Return [x, y] of the center of cell containing provided text 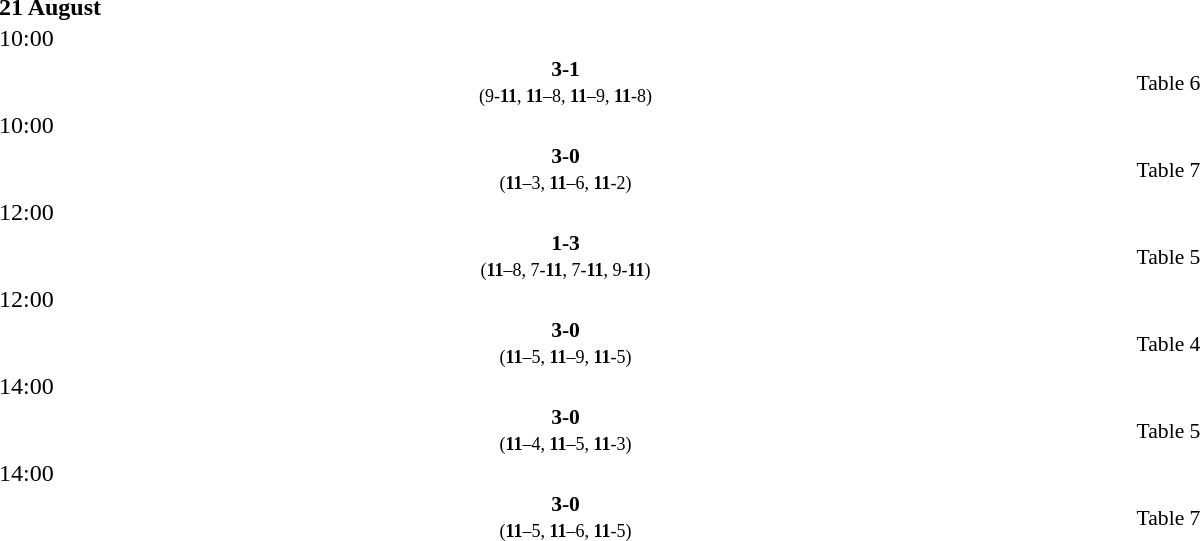
3-0 (11–5, 11–9, 11-5) [566, 343]
3-0 (11–4, 11–5, 11-3) [566, 430]
1-3 (11–8, 7-11, 7-11, 9-11) [566, 256]
3-0 (11–3, 11–6, 11-2) [566, 169]
3-1 (9-11, 11–8, 11–9, 11-8) [566, 82]
